Return the (X, Y) coordinate for the center point of the cell that contains the specified text.  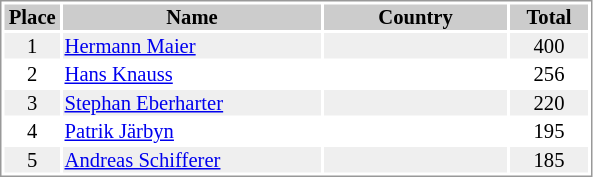
Patrik Järbyn (192, 131)
Hermann Maier (192, 46)
Total (549, 17)
1 (32, 46)
3 (32, 103)
Name (192, 17)
400 (549, 46)
Country (416, 17)
Andreas Schifferer (192, 160)
185 (549, 160)
4 (32, 131)
Place (32, 17)
2 (32, 75)
Stephan Eberharter (192, 103)
Hans Knauss (192, 75)
195 (549, 131)
256 (549, 75)
220 (549, 103)
5 (32, 160)
